Identify which cell holds the provided text, then report its [X, Y] central coordinate. 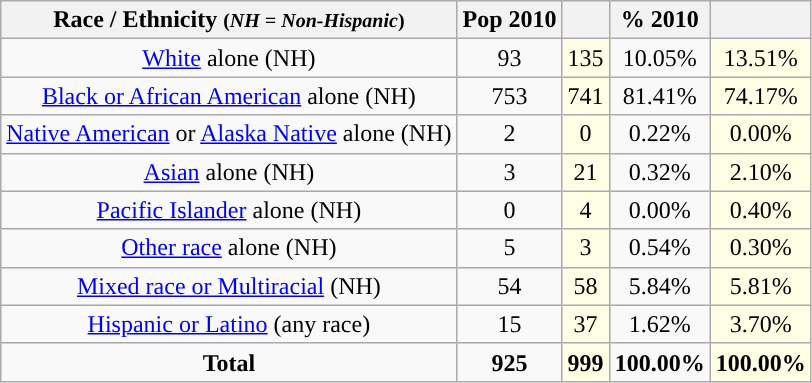
% 2010 [660, 20]
741 [586, 96]
5 [510, 248]
Asian alone (NH) [229, 172]
0.54% [660, 248]
White alone (NH) [229, 58]
21 [586, 172]
74.17% [760, 96]
93 [510, 58]
Black or African American alone (NH) [229, 96]
753 [510, 96]
4 [586, 210]
2.10% [760, 172]
15 [510, 324]
1.62% [660, 324]
Hispanic or Latino (any race) [229, 324]
13.51% [760, 58]
5.81% [760, 286]
Other race alone (NH) [229, 248]
37 [586, 324]
10.05% [660, 58]
5.84% [660, 286]
81.41% [660, 96]
925 [510, 362]
0.40% [760, 210]
0.22% [660, 134]
Pacific Islander alone (NH) [229, 210]
58 [586, 286]
999 [586, 362]
135 [586, 58]
Mixed race or Multiracial (NH) [229, 286]
3.70% [760, 324]
Pop 2010 [510, 20]
Native American or Alaska Native alone (NH) [229, 134]
Race / Ethnicity (NH = Non-Hispanic) [229, 20]
0.30% [760, 248]
Total [229, 362]
2 [510, 134]
0.32% [660, 172]
54 [510, 286]
